Locate the cell with the specified text and output its (X, Y) center coordinate. 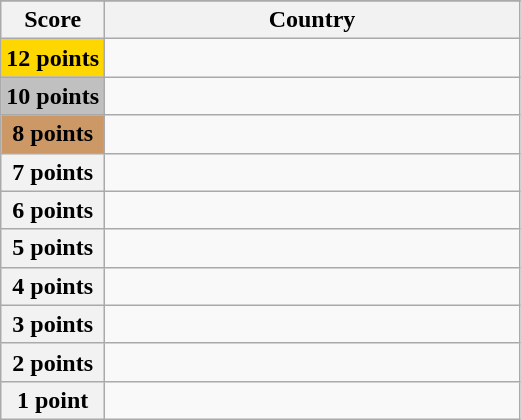
Score (53, 20)
2 points (53, 362)
8 points (53, 134)
3 points (53, 324)
4 points (53, 286)
5 points (53, 248)
Country (312, 20)
6 points (53, 210)
7 points (53, 172)
12 points (53, 58)
1 point (53, 400)
10 points (53, 96)
